Identify which cell holds the provided text, then report its [X, Y] central coordinate. 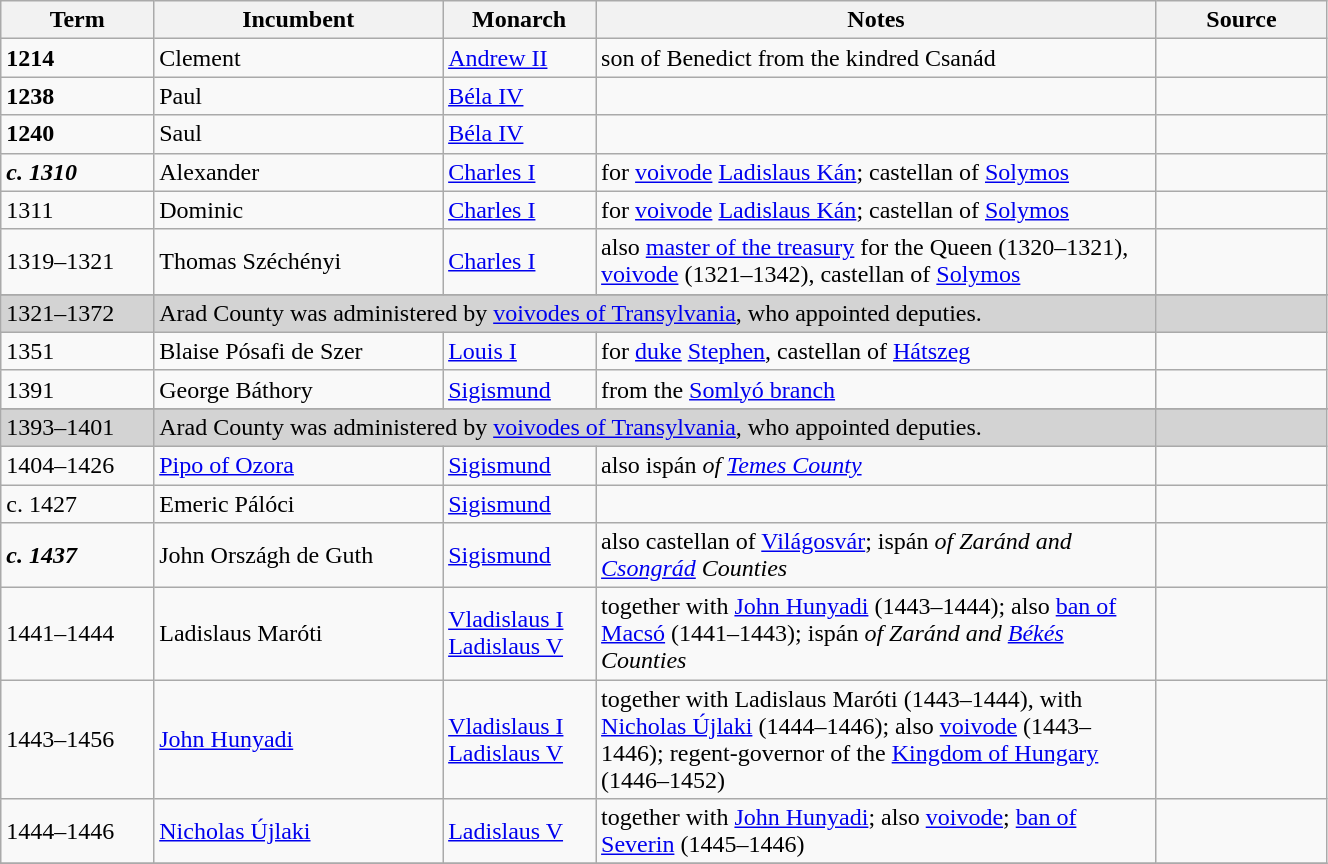
Incumbent [298, 20]
Monarch [520, 20]
1214 [78, 58]
1311 [78, 210]
1238 [78, 96]
also ispán of Temes County [876, 465]
Notes [876, 20]
c. 1427 [78, 503]
Ladislaus Maróti [298, 634]
Nicholas Újlaki [298, 832]
1319–1321 [78, 262]
Paul [298, 96]
also master of the treasury for the Queen (1320–1321), voivode (1321–1342), castellan of Solymos [876, 262]
for duke Stephen, castellan of Hátszeg [876, 351]
1444–1446 [78, 832]
George Báthory [298, 389]
also castellan of Világosvár; ispán of Zaránd and Csongrád Counties [876, 556]
Saul [298, 134]
Andrew II [520, 58]
Clement [298, 58]
Dominic [298, 210]
1443–1456 [78, 740]
Thomas Széchényi [298, 262]
Emeric Pálóci [298, 503]
Ladislaus V [520, 832]
John Hunyadi [298, 740]
Source [1241, 20]
from the Somlyó branch [876, 389]
1351 [78, 351]
together with John Hunyadi (1443–1444); also ban of Macsó (1441–1443); ispán of Zaránd and Békés Counties [876, 634]
c. 1437 [78, 556]
1391 [78, 389]
Louis I [520, 351]
Pipo of Ozora [298, 465]
c. 1310 [78, 172]
son of Benedict from the kindred Csanád [876, 58]
1240 [78, 134]
together with John Hunyadi; also voivode; ban of Severin (1445–1446) [876, 832]
1393–1401 [78, 427]
John Országh de Guth [298, 556]
1404–1426 [78, 465]
Alexander [298, 172]
1441–1444 [78, 634]
Term [78, 20]
1321–1372 [78, 313]
Blaise Pósafi de Szer [298, 351]
